Return the (x, y) coordinate for the center point of the cell that contains the specified text.  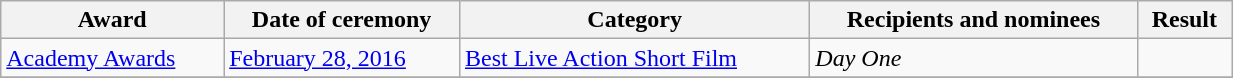
Date of ceremony (342, 20)
Result (1184, 20)
Best Live Action Short Film (634, 58)
Category (634, 20)
Award (112, 20)
Academy Awards (112, 58)
Recipients and nominees (974, 20)
Day One (974, 58)
February 28, 2016 (342, 58)
